Return the (X, Y) coordinate for the center point of the cell that contains the specified text.  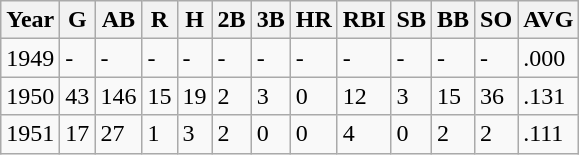
27 (118, 134)
R (160, 20)
.131 (548, 96)
19 (194, 96)
36 (496, 96)
SO (496, 20)
2B (232, 20)
BB (452, 20)
43 (78, 96)
.111 (548, 134)
12 (364, 96)
Year (30, 20)
G (78, 20)
HR (314, 20)
1949 (30, 58)
3B (270, 20)
1950 (30, 96)
1951 (30, 134)
AB (118, 20)
H (194, 20)
SB (411, 20)
AVG (548, 20)
RBI (364, 20)
17 (78, 134)
4 (364, 134)
1 (160, 134)
.000 (548, 58)
146 (118, 96)
